Capture the cell that displays the provided text and extract its [X, Y] central coordinate. 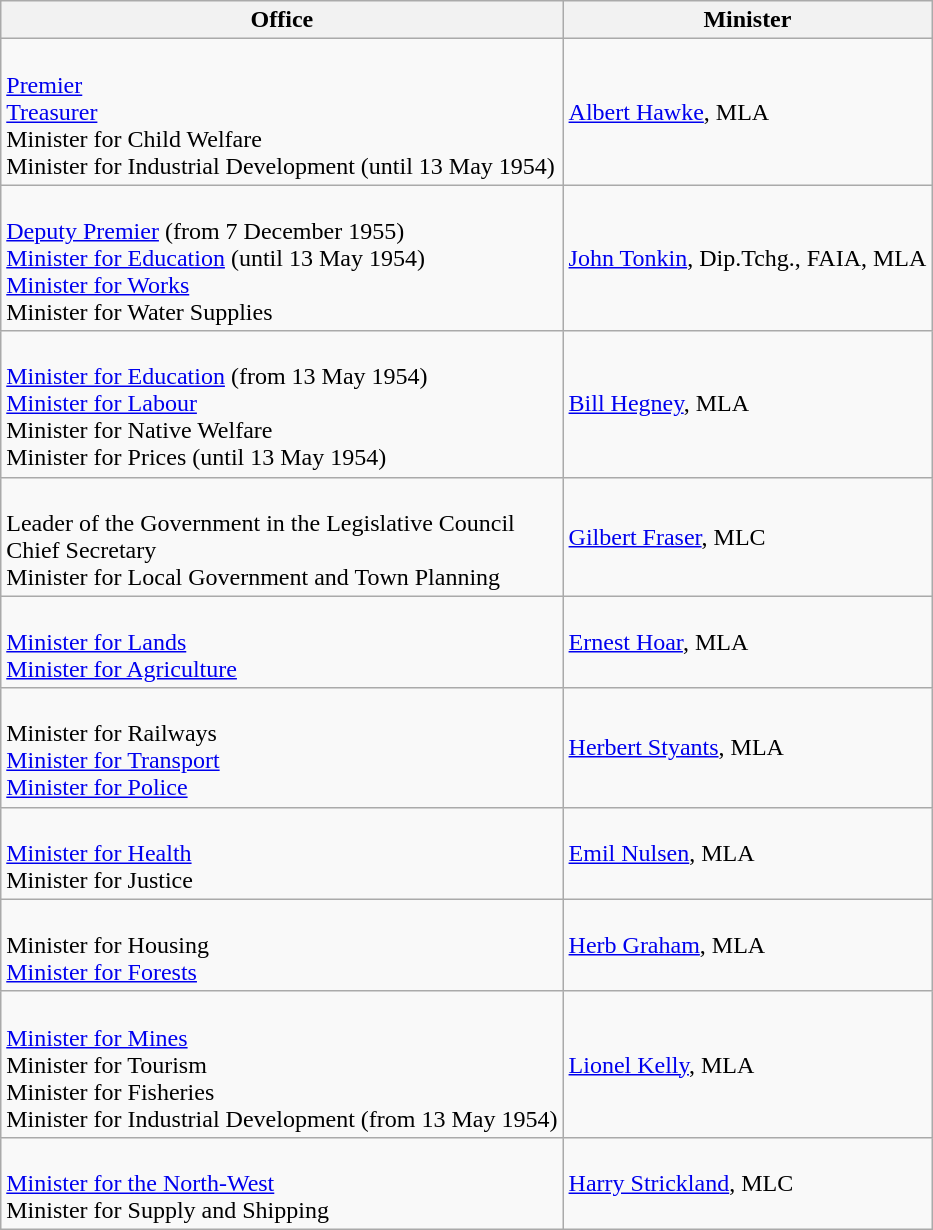
Minister for Health Minister for Justice [282, 853]
Albert Hawke, MLA [748, 112]
Gilbert Fraser, MLC [748, 536]
Minister for Lands Minister for Agriculture [282, 642]
Herbert Styants, MLA [748, 748]
Premier Treasurer Minister for Child Welfare Minister for Industrial Development (until 13 May 1954) [282, 112]
John Tonkin, Dip.Tchg., FAIA, MLA [748, 258]
Minister for the North-West Minister for Supply and Shipping [282, 1183]
Bill Hegney, MLA [748, 404]
Ernest Hoar, MLA [748, 642]
Leader of the Government in the Legislative Council Chief Secretary Minister for Local Government and Town Planning [282, 536]
Minister for Housing Minister for Forests [282, 945]
Deputy Premier (from 7 December 1955) Minister for Education (until 13 May 1954) Minister for Works Minister for Water Supplies [282, 258]
Office [282, 20]
Minister [748, 20]
Minister for Mines Minister for Tourism Minister for Fisheries Minister for Industrial Development (from 13 May 1954) [282, 1064]
Harry Strickland, MLC [748, 1183]
Lionel Kelly, MLA [748, 1064]
Minister for Railways Minister for Transport Minister for Police [282, 748]
Herb Graham, MLA [748, 945]
Minister for Education (from 13 May 1954) Minister for Labour Minister for Native Welfare Minister for Prices (until 13 May 1954) [282, 404]
Emil Nulsen, MLA [748, 853]
